Find where the given text appears and provide that cell's center as [X, Y] coordinate. 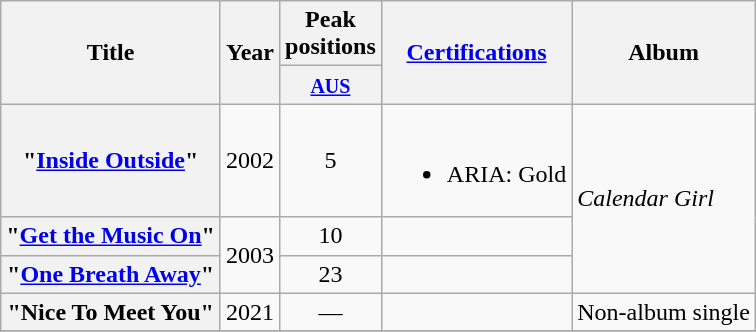
Year [250, 52]
"Inside Outside" [111, 160]
ARIA: Gold [476, 160]
Title [111, 52]
— [331, 312]
23 [331, 274]
5 [331, 160]
AUS [331, 85]
"Get the Music On" [111, 236]
Peak positions [331, 34]
2002 [250, 160]
Album [664, 52]
10 [331, 236]
"Nice To Meet You" [111, 312]
Certifications [476, 52]
"One Breath Away" [111, 274]
2021 [250, 312]
Non-album single [664, 312]
Calendar Girl [664, 198]
2003 [250, 255]
